Scan for the cell matching the given text and deliver its (X, Y) coordinate at center. 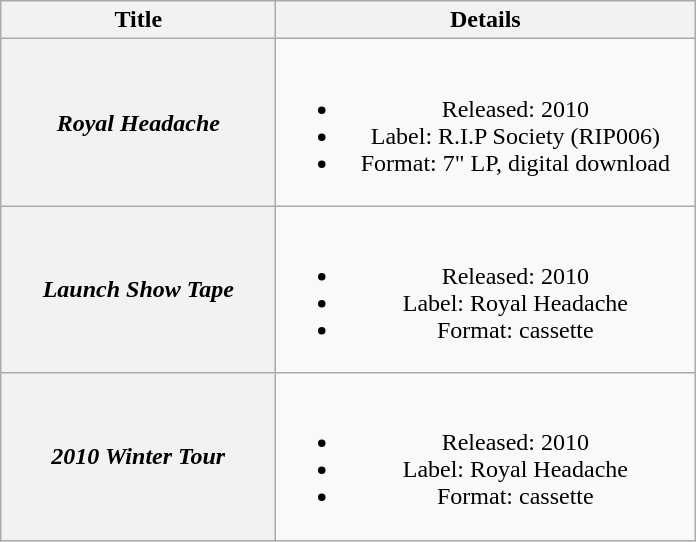
Released: 2010Label: R.I.P Society (RIP006)Format: 7" LP, digital download (486, 122)
Details (486, 20)
Royal Headache (138, 122)
Title (138, 20)
2010 Winter Tour (138, 456)
Launch Show Tape (138, 290)
